Pinpoint the cell where the given text exists, returning its (x, y) midpoint coordinate. 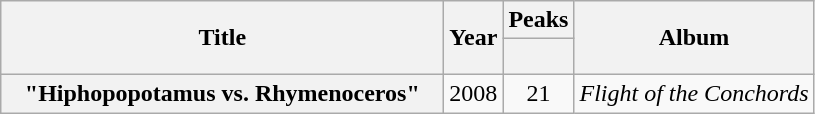
Album (694, 38)
"Hiphopopotamus vs. Rhymenoceros" (222, 93)
Peaks (538, 20)
Flight of the Conchords (694, 93)
Year (474, 38)
21 (538, 93)
Title (222, 38)
2008 (474, 93)
